Scan for the cell matching the given text and deliver its [X, Y] coordinate at center. 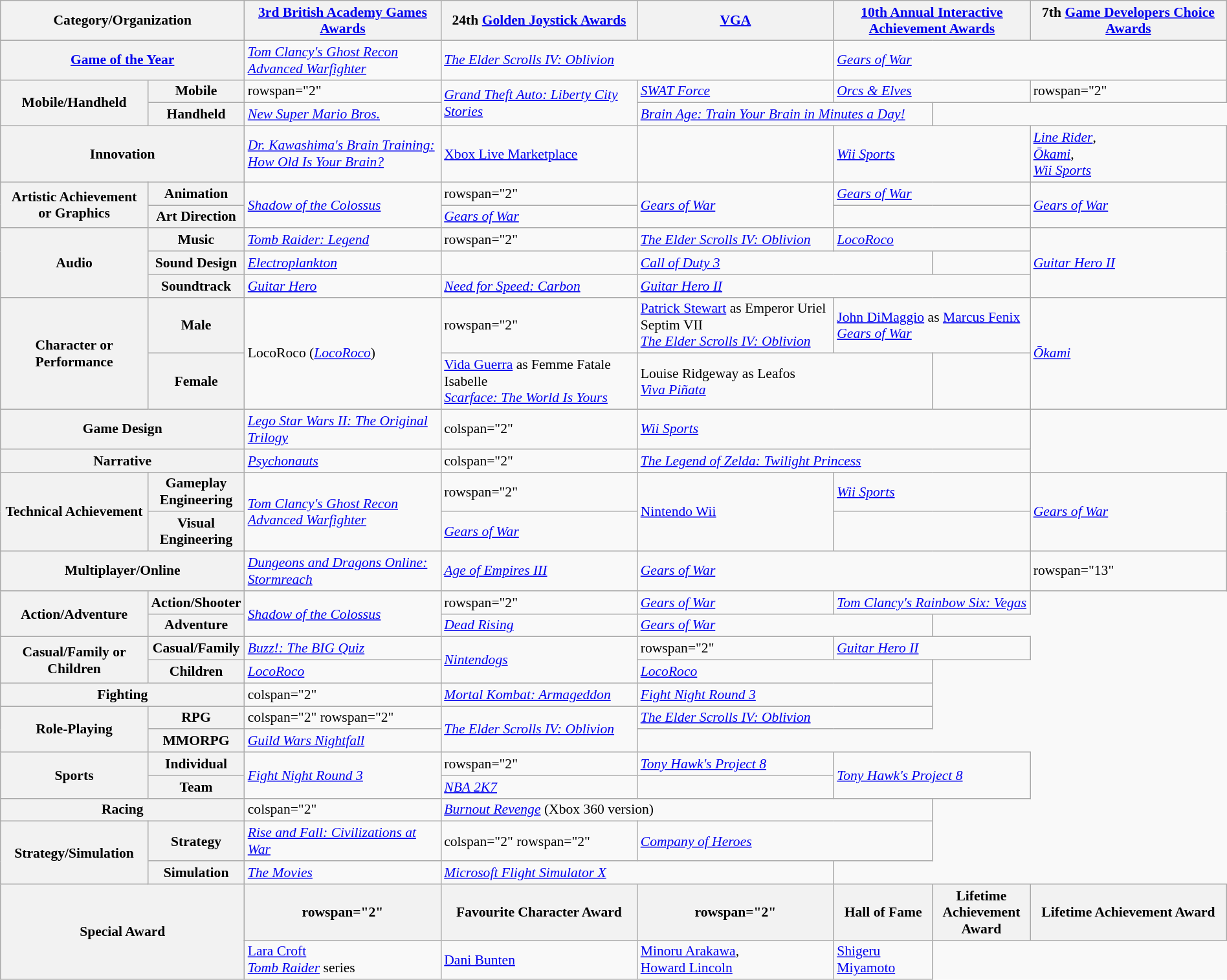
Music [195, 239]
Role-Playing [74, 729]
Shigeru Miyamoto [883, 959]
Sports [74, 775]
NBA 2K7 [538, 786]
10th Annual Interactive Achievement Awards [932, 21]
Artistic Achievementor Graphics [74, 205]
Mortal Kombat: Armageddon [538, 695]
Children [195, 671]
Art Direction [195, 216]
VGA [735, 21]
Rise and Fall: Civilizations at War [343, 841]
Handheld [195, 115]
Category/Organization [123, 21]
Minoru Arakawa,Howard Lincoln [735, 959]
Casual/Family [195, 649]
Favourite Character Award [538, 911]
Nintendo Wii [735, 511]
Animation [195, 194]
Action/Adventure [74, 614]
Vida Guerra as Femme Fatale IsabelleScarface: The World Is Yours [538, 382]
Technical Achievement [74, 511]
rowspan="13" [1129, 571]
Mobile/Handheld [74, 102]
Male [195, 325]
Lego Star Wars II: The Original Trilogy [343, 429]
Casual/Family or Children [74, 660]
Game of the Year [123, 60]
Microsoft Flight Simulator X [637, 873]
Guild Wars Nightfall [441, 741]
Burnout Revenge (Xbox 360 version) [687, 810]
Mobile [195, 91]
Visual Engineering [195, 531]
Sound Design [195, 263]
Tom Clancy's Rainbow Six: Vegas [932, 602]
Individual [195, 764]
Audio [74, 263]
Call of Duty 3 [786, 263]
Ōkami [1129, 353]
Female [195, 382]
Simulation [195, 873]
Character or Performance [74, 353]
Louise Ridgeway as LeafosViva Piñata [786, 382]
Narrative [123, 460]
Multiplayer/Online [123, 571]
Patrick Stewart as Emperor Uriel Septim VIIThe Elder Scrolls IV: Oblivion [735, 325]
Tomb Raider: Legend [343, 239]
Innovation [123, 154]
RPG [195, 717]
Dungeons and Dragons Online: Stormreach [343, 571]
John DiMaggio as Marcus FenixGears of War [932, 325]
Gameplay Engineering [195, 492]
Company of Heroes [786, 841]
Special Award [123, 931]
Orcs & Elves [932, 91]
24th Golden Joystick Awards [538, 21]
Soundtrack [195, 285]
Xbox Live Marketplace [538, 154]
7th Game Developers Choice Awards [1129, 21]
Buzz!: The BIG Quiz [343, 649]
Psychonauts [343, 460]
Game Design [123, 429]
Line Rider,Ōkami,Wii Sports [1129, 154]
Adventure [195, 625]
LocoRoco (LocoRoco) [343, 353]
Dani Bunten [538, 959]
Strategy [195, 841]
The Legend of Zelda: Twilight Princess [834, 460]
3rd British Academy Games Awards [343, 21]
New Super Mario Bros. [343, 115]
Grand Theft Auto: Liberty City Stories [538, 102]
Dr. Kawashima's Brain Training: How Old Is Your Brain? [343, 154]
SWAT Force [735, 91]
MMORPG [195, 741]
Strategy/Simulation [74, 853]
Age of Empires III [538, 571]
Electroplankton [343, 263]
Racing [123, 810]
Action/Shooter [195, 602]
Guitar Hero [343, 285]
Need for Speed: Carbon [538, 285]
Dead Rising [538, 625]
Fighting [123, 695]
Lara CroftTomb Raider series [343, 959]
Team [195, 786]
Brain Age: Train Your Brain in Minutes a Day! [786, 115]
The Movies [343, 873]
Nintendogs [538, 660]
Hall of Fame [883, 911]
